Pinpoint the cell where the given text exists, returning its (x, y) midpoint coordinate. 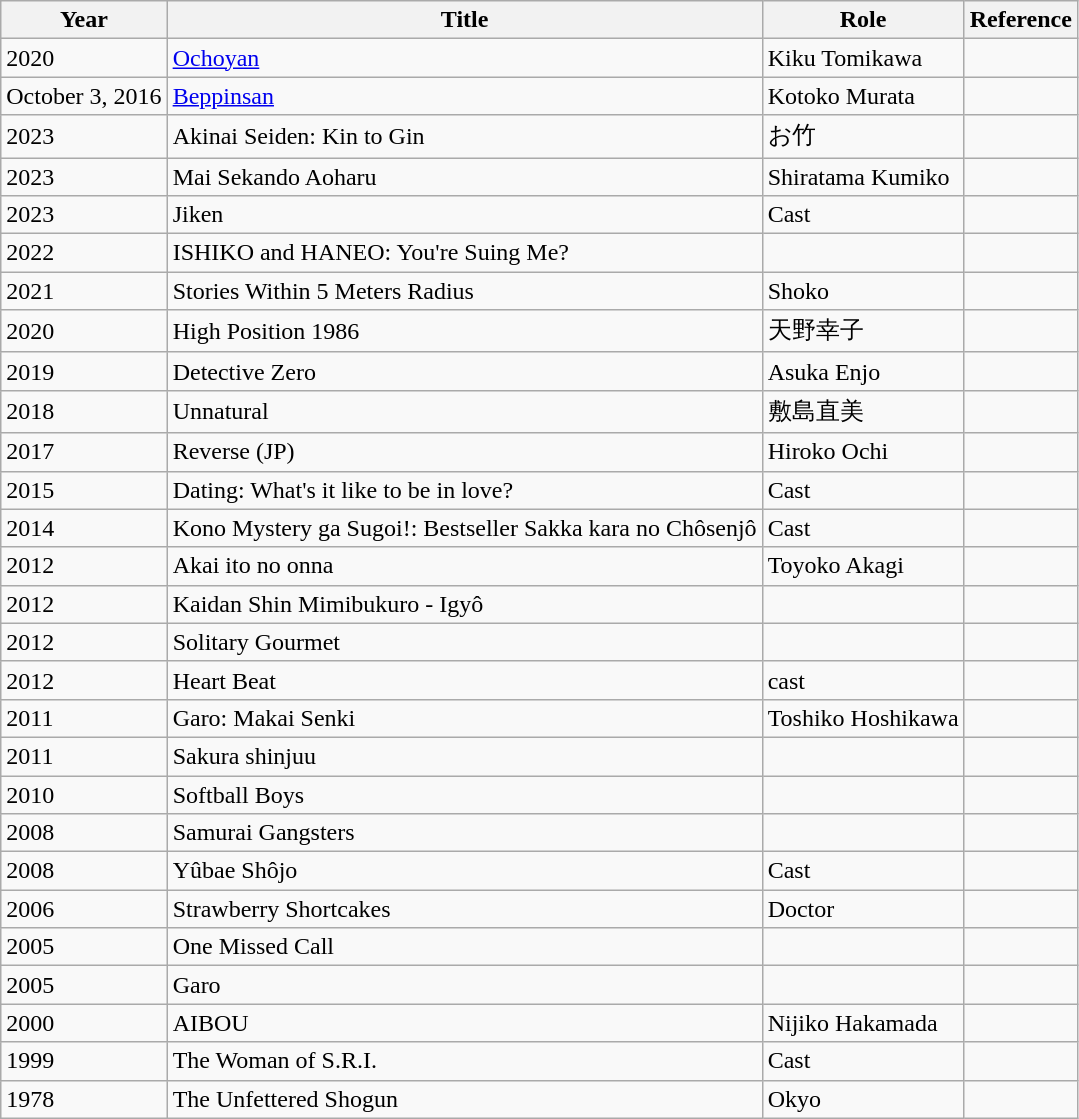
The Unfettered Shogun (464, 1099)
1978 (84, 1099)
Akai ito no onna (464, 566)
Beppinsan (464, 96)
Year (84, 20)
October 3, 2016 (84, 96)
Ochoyan (464, 58)
Solitary Gourmet (464, 642)
Shiratama Kumiko (863, 177)
High Position 1986 (464, 332)
Kaidan Shin Mimibukuro - Igyô (464, 604)
The Woman of S.R.I. (464, 1061)
Doctor (863, 909)
Garo (464, 985)
Kono Mystery ga Sugoi!: Bestseller Sakka kara no Chôsenjô (464, 528)
One Missed Call (464, 947)
Toshiko Hoshikawa (863, 718)
2014 (84, 528)
Heart Beat (464, 680)
敷島直美 (863, 412)
Asuka Enjo (863, 371)
Okyo (863, 1099)
Toyoko Akagi (863, 566)
2019 (84, 371)
Strawberry Shortcakes (464, 909)
Yûbae Shôjo (464, 871)
Kiku Tomikawa (863, 58)
cast (863, 680)
Akinai Seiden: Kin to Gin (464, 136)
お竹 (863, 136)
Shoko (863, 291)
Reference (1020, 20)
Softball Boys (464, 795)
2010 (84, 795)
2000 (84, 1023)
Stories Within 5 Meters Radius (464, 291)
Reverse (JP) (464, 452)
Mai Sekando Aoharu (464, 177)
2018 (84, 412)
Hiroko Ochi (863, 452)
2006 (84, 909)
2017 (84, 452)
Unnatural (464, 412)
Role (863, 20)
天野幸子 (863, 332)
ISHIKO and HANEO: You're Suing Me? (464, 253)
Garo: Makai Senki (464, 718)
Detective Zero (464, 371)
2022 (84, 253)
2021 (84, 291)
Sakura shinjuu (464, 756)
Samurai Gangsters (464, 833)
Kotoko Murata (863, 96)
1999 (84, 1061)
Dating: What's it like to be in love? (464, 490)
Jiken (464, 215)
2015 (84, 490)
Title (464, 20)
Nijiko Hakamada (863, 1023)
AIBOU (464, 1023)
